Provide the (x, y) coordinate of the cell's center where the given text is located.  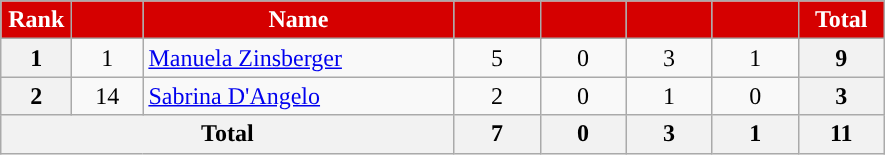
9 (841, 58)
14 (108, 96)
7 (497, 134)
Name (298, 20)
5 (497, 58)
Manuela Zinsberger (298, 58)
11 (841, 134)
Rank (36, 20)
Sabrina D'Angelo (298, 96)
